Scan for the cell matching the given text and deliver its (X, Y) coordinate at center. 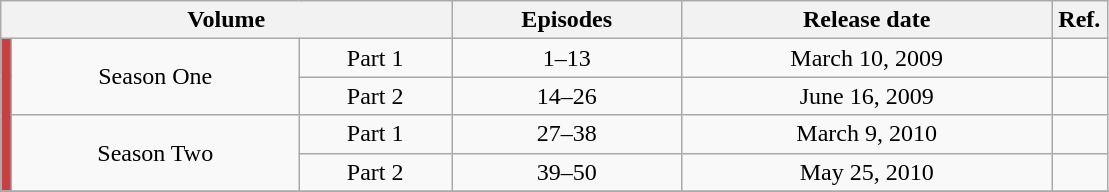
Episodes (567, 20)
May 25, 2010 (867, 172)
27–38 (567, 134)
June 16, 2009 (867, 96)
14–26 (567, 96)
Ref. (1080, 20)
Season One (156, 77)
Volume (226, 20)
March 10, 2009 (867, 58)
Season Two (156, 153)
Release date (867, 20)
March 9, 2010 (867, 134)
39–50 (567, 172)
1–13 (567, 58)
